For the text-containing cell, return its midpoint in [x, y] coordinate format. 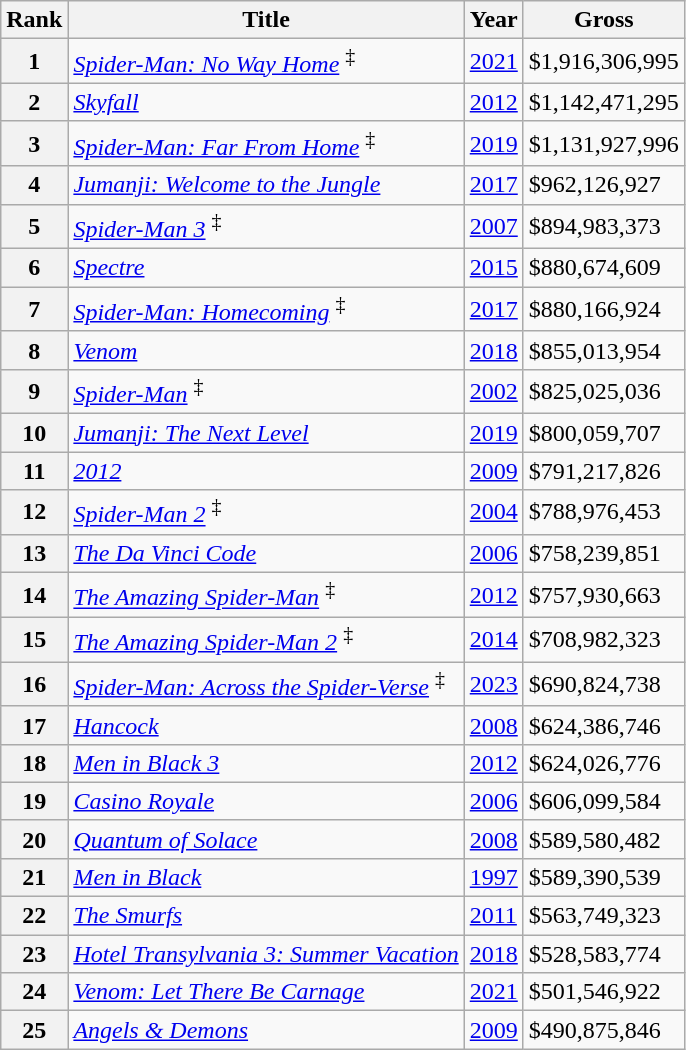
Gross [604, 20]
$1,142,471,295 [604, 102]
9 [34, 392]
$501,546,922 [604, 992]
Rank [34, 20]
12 [34, 512]
2002 [494, 392]
Men in Black [266, 877]
Spider-Man: Homecoming ‡ [266, 310]
Venom [266, 350]
13 [34, 554]
$962,126,927 [604, 185]
Title [266, 20]
$563,749,323 [604, 916]
$708,982,323 [604, 640]
24 [34, 992]
2 [34, 102]
14 [34, 596]
5 [34, 226]
$624,026,776 [604, 763]
The Da Vinci Code [266, 554]
Men in Black 3 [266, 763]
1 [34, 62]
11 [34, 471]
Spider-Man: Across the Spider-Verse ‡ [266, 684]
$690,824,738 [604, 684]
Spectre [266, 268]
21 [34, 877]
19 [34, 801]
$1,131,927,996 [604, 144]
$757,930,663 [604, 596]
4 [34, 185]
18 [34, 763]
20 [34, 839]
Venom: Let There Be Carnage [266, 992]
17 [34, 725]
6 [34, 268]
$894,983,373 [604, 226]
Hancock [266, 725]
2014 [494, 640]
25 [34, 1030]
Spider-Man: No Way Home ‡ [266, 62]
Jumanji: The Next Level [266, 433]
Spider-Man ‡ [266, 392]
The Smurfs [266, 916]
Spider-Man 3 ‡ [266, 226]
Year [494, 20]
Casino Royale [266, 801]
The Amazing Spider-Man ‡ [266, 596]
2023 [494, 684]
$606,099,584 [604, 801]
8 [34, 350]
Quantum of Solace [266, 839]
$791,217,826 [604, 471]
Hotel Transylvania 3: Summer Vacation [266, 954]
1997 [494, 877]
15 [34, 640]
$624,386,746 [604, 725]
Angels & Demons [266, 1030]
$490,875,846 [604, 1030]
2004 [494, 512]
7 [34, 310]
Jumanji: Welcome to the Jungle [266, 185]
Spider-Man 2 ‡ [266, 512]
The Amazing Spider-Man 2 ‡ [266, 640]
$528,583,774 [604, 954]
2015 [494, 268]
Skyfall [266, 102]
$589,580,482 [604, 839]
2007 [494, 226]
23 [34, 954]
2011 [494, 916]
10 [34, 433]
$788,976,453 [604, 512]
3 [34, 144]
$825,025,036 [604, 392]
$880,166,924 [604, 310]
$800,059,707 [604, 433]
$589,390,539 [604, 877]
$855,013,954 [604, 350]
$880,674,609 [604, 268]
$1,916,306,995 [604, 62]
22 [34, 916]
16 [34, 684]
$758,239,851 [604, 554]
Spider-Man: Far From Home ‡ [266, 144]
